Provide the [x, y] coordinate of the cell's center where the given text is located.  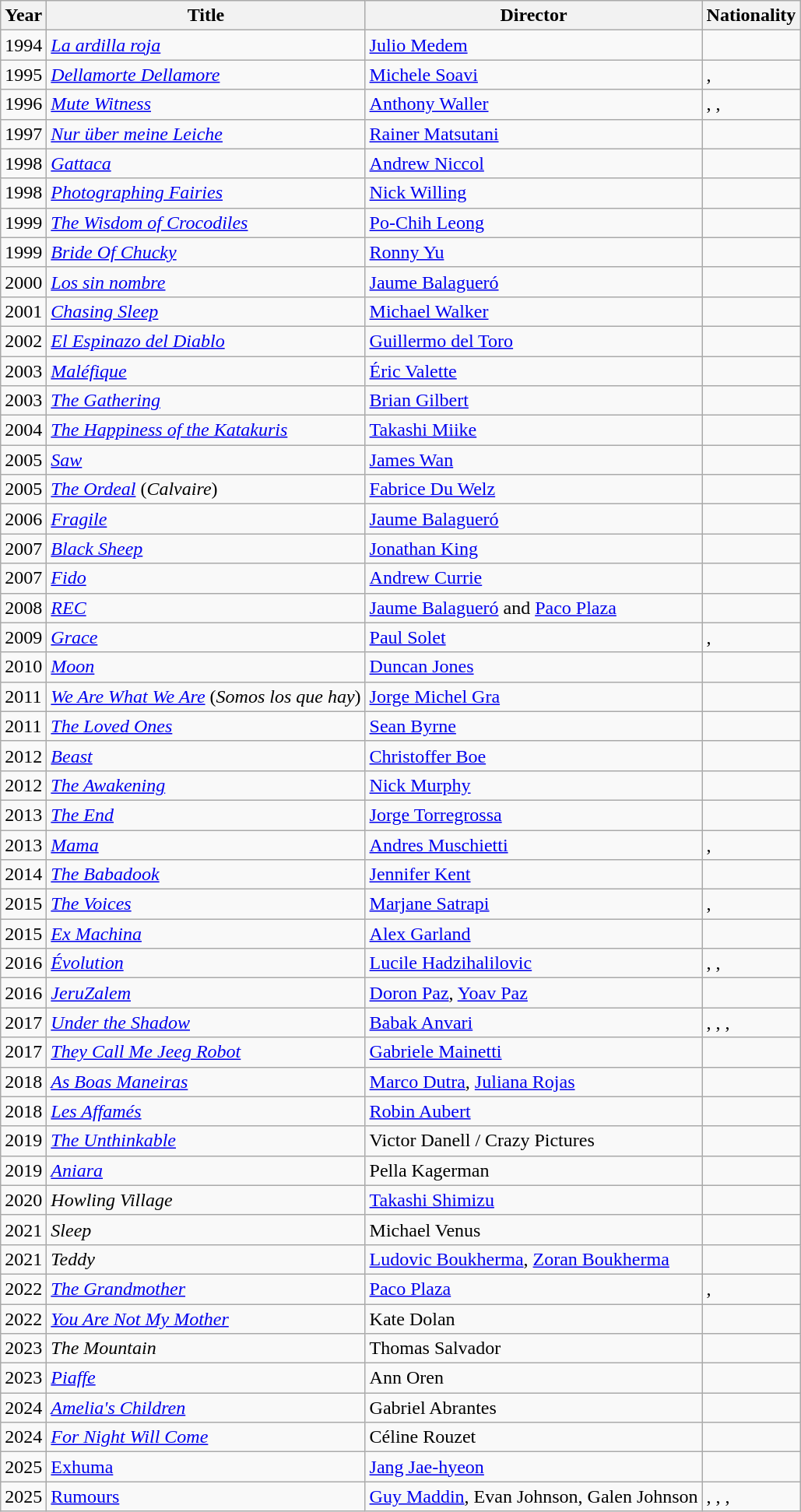
2014 [23, 875]
1995 [23, 75]
Alex Garland [534, 934]
The End [206, 815]
They Call Me Jeeg Robot [206, 1052]
Pella Kagerman [534, 1170]
Sleep [206, 1230]
The Unthinkable [206, 1141]
Black Sheep [206, 549]
1996 [23, 104]
Mute Witness [206, 104]
Gattaca [206, 163]
2009 [23, 637]
Robin Aubert [534, 1111]
Éric Valette [534, 371]
El Espinazo del Diablo [206, 341]
Kate Dolan [534, 1319]
Howling Village [206, 1200]
2008 [23, 608]
Bride Of Chucky [206, 252]
As Boas Maneiras [206, 1082]
The Babadook [206, 875]
Piaffe [206, 1378]
2020 [23, 1200]
2002 [23, 341]
Dellamorte Dellamore [206, 75]
Fragile [206, 519]
Year [23, 16]
Brian Gilbert [534, 401]
Grace [206, 637]
Nur über meine Leiche [206, 134]
Paco Plaza [534, 1289]
Guy Maddin, Evan Johnson, Galen Johnson [534, 1496]
The Gathering [206, 401]
Nationality [751, 16]
La ardilla roja [206, 45]
Rumours [206, 1496]
1994 [23, 45]
Jennifer Kent [534, 875]
Julio Medem [534, 45]
Jonathan King [534, 549]
Fido [206, 578]
Gabriele Mainetti [534, 1052]
Jorge Torregrossa [534, 815]
The Ordeal (Calvaire) [206, 489]
Ex Machina [206, 934]
The Mountain [206, 1349]
Moon [206, 667]
Doron Paz, Yoav Paz [534, 993]
Title [206, 16]
Takashi Shimizu [534, 1200]
Michele Soavi [534, 75]
Babak Anvari [534, 1023]
REC [206, 608]
Sean Byrne [534, 726]
2001 [23, 311]
2010 [23, 667]
Fabrice Du Welz [534, 489]
Andres Muschietti [534, 844]
Duncan Jones [534, 667]
Jorge Michel Gra [534, 696]
Teddy [206, 1259]
Amelia's Children [206, 1408]
Victor Danell / Crazy Pictures [534, 1141]
Marjane Satrapi [534, 904]
We Are What We Are (Somos los que hay) [206, 696]
Thomas Salvador [534, 1349]
JeruZalem [206, 993]
Ludovic Boukherma, Zoran Boukherma [534, 1259]
Mama [206, 844]
Gabriel Abrantes [534, 1408]
Maléfique [206, 371]
The Voices [206, 904]
Ann Oren [534, 1378]
Christoffer Boe [534, 756]
Andrew Currie [534, 578]
Director [534, 16]
Chasing Sleep [206, 311]
Lucile Hadzihalilovic [534, 963]
The Grandmother [206, 1289]
You Are Not My Mother [206, 1319]
Michael Walker [534, 311]
Takashi Miike [534, 430]
The Happiness of the Katakuris [206, 430]
Aniara [206, 1170]
The Wisdom of Crocodiles [206, 223]
Les Affamés [206, 1111]
The Awakening [206, 785]
Under the Shadow [206, 1023]
Michael Venus [534, 1230]
For Night Will Come [206, 1437]
Nick Murphy [534, 785]
Ronny Yu [534, 252]
The Loved Ones [206, 726]
Marco Dutra, Juliana Rojas [534, 1082]
Exhuma [206, 1467]
Guillermo del Toro [534, 341]
Céline Rouzet [534, 1437]
Paul Solet [534, 637]
2000 [23, 282]
Jaume Balagueró and Paco Plaza [534, 608]
Jang Jae-hyeon [534, 1467]
1997 [23, 134]
2004 [23, 430]
Évolution [206, 963]
Po-Chih Leong [534, 223]
Nick Willing [534, 193]
Saw [206, 460]
Beast [206, 756]
Andrew Niccol [534, 163]
Anthony Waller [534, 104]
Photographing Fairies [206, 193]
Rainer Matsutani [534, 134]
James Wan [534, 460]
Los sin nombre [206, 282]
2006 [23, 519]
